Scan for the cell matching the given text and deliver its (x, y) coordinate at center. 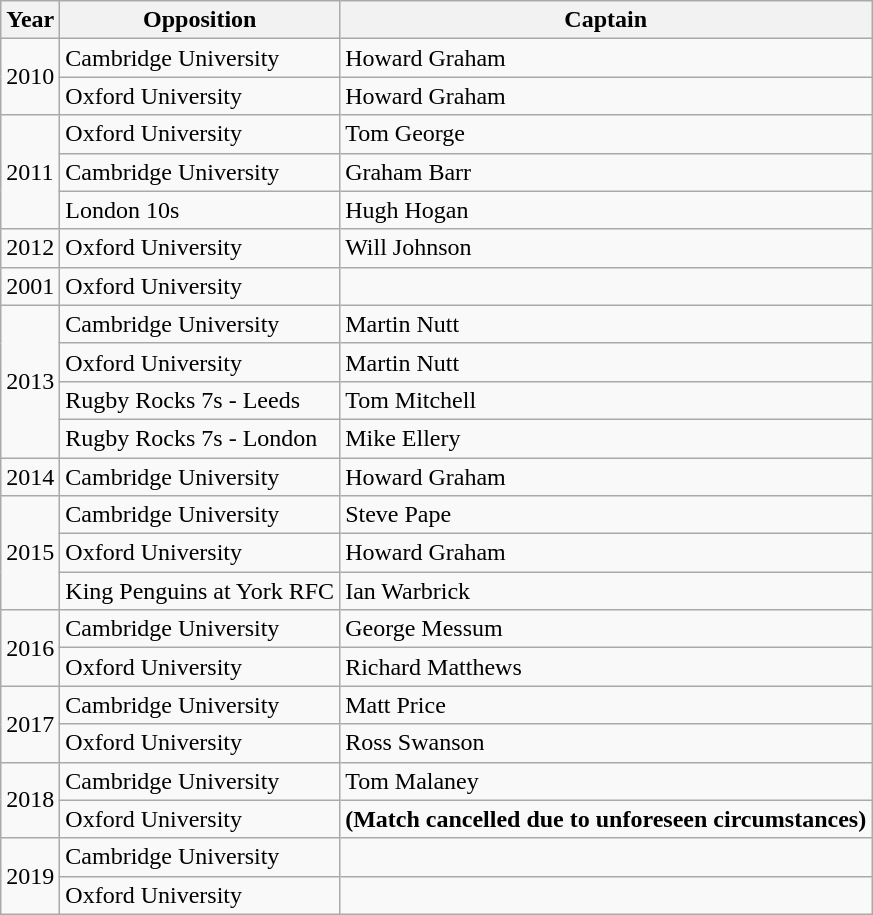
2012 (30, 248)
Tom George (606, 134)
2010 (30, 77)
2018 (30, 800)
Graham Barr (606, 172)
Tom Malaney (606, 781)
Will Johnson (606, 248)
Mike Ellery (606, 438)
2017 (30, 724)
2019 (30, 876)
Rugby Rocks 7s - London (200, 438)
George Messum (606, 629)
Richard Matthews (606, 667)
2014 (30, 477)
London 10s (200, 210)
Hugh Hogan (606, 210)
Steve Pape (606, 515)
Opposition (200, 20)
2013 (30, 381)
Matt Price (606, 705)
2016 (30, 648)
Captain (606, 20)
2015 (30, 553)
King Penguins at York RFC (200, 591)
Ian Warbrick (606, 591)
2001 (30, 286)
Rugby Rocks 7s - Leeds (200, 400)
(Match cancelled due to unforeseen circumstances) (606, 819)
2011 (30, 172)
Ross Swanson (606, 743)
Tom Mitchell (606, 400)
Year (30, 20)
